Output the [X, Y] coordinate of the center of the cell containing the given text.  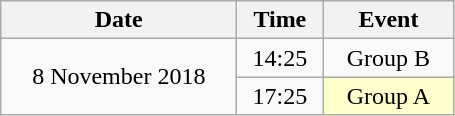
Date [119, 20]
Time [280, 20]
Event [388, 20]
Group B [388, 58]
14:25 [280, 58]
Group A [388, 96]
17:25 [280, 96]
8 November 2018 [119, 77]
